Identify which cell holds the provided text, then report its (x, y) central coordinate. 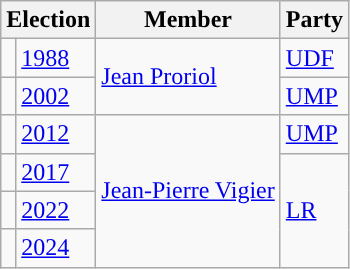
Member (188, 20)
LR (314, 210)
Jean Proriol (188, 77)
2012 (56, 134)
Party (314, 20)
UDF (314, 58)
2002 (56, 96)
Jean-Pierre Vigier (188, 191)
2017 (56, 172)
2022 (56, 210)
2024 (56, 248)
1988 (56, 58)
Election (48, 20)
